Extract the (X, Y) coordinate from the center of the cell holding the provided text.  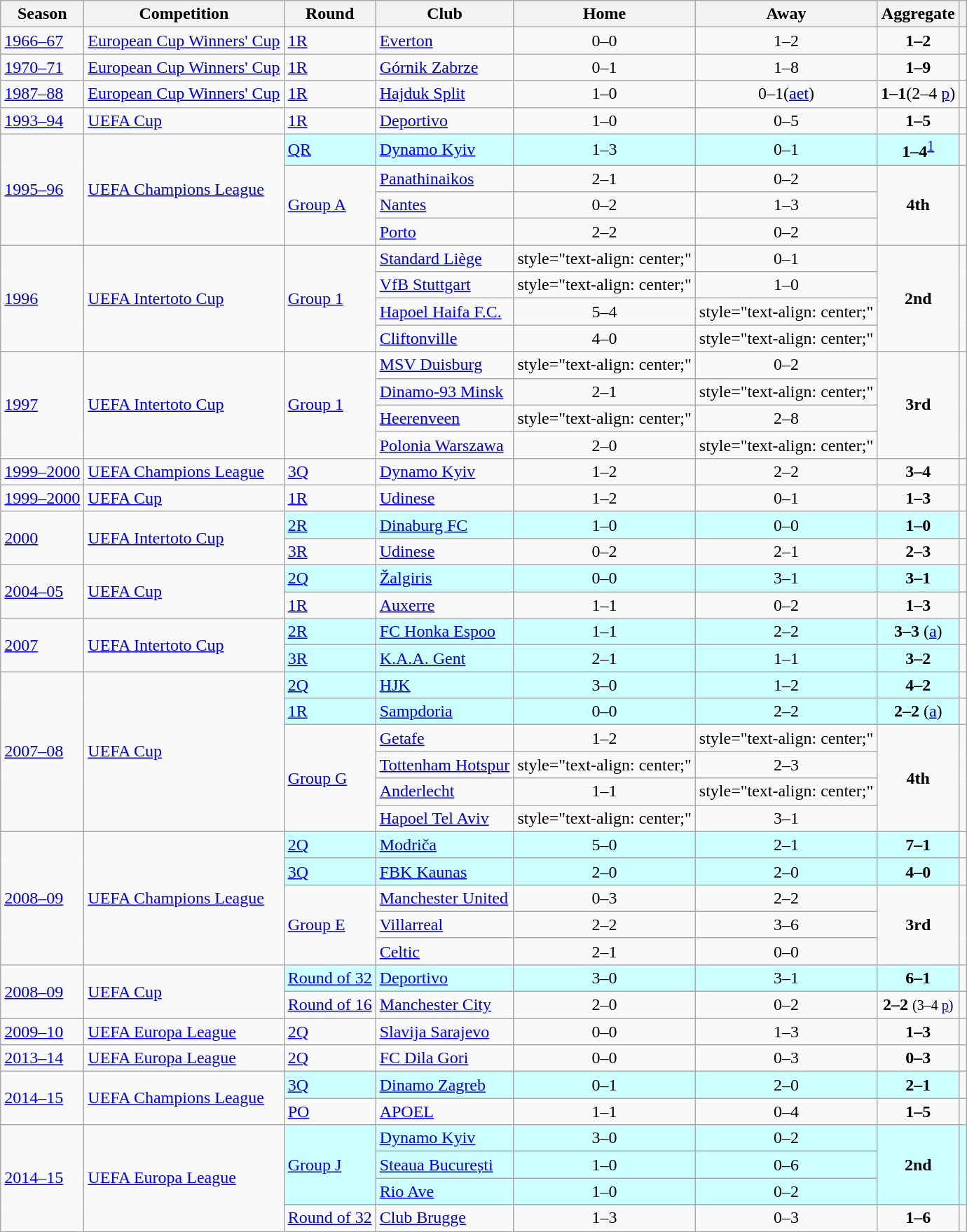
2007 (42, 645)
Everton (444, 41)
2–2 (a) (918, 712)
Polonia Warszawa (444, 445)
Hajduk Split (444, 94)
Villarreal (444, 925)
K.A.A. Gent (444, 658)
FC Dila Gori (444, 1058)
Getafe (444, 738)
1970–71 (42, 67)
Hapoel Tel Aviv (444, 818)
PO (329, 1112)
6–1 (918, 978)
Dinamo-93 Minsk (444, 392)
3–6 (786, 925)
1–8 (786, 67)
FC Honka Espoo (444, 632)
Season (42, 14)
HJK (444, 685)
Group A (329, 205)
1966–67 (42, 41)
Cliftonville (444, 338)
Club (444, 14)
Manchester United (444, 898)
Žalgiris (444, 579)
Aggregate (918, 14)
1–41 (918, 150)
Rio Ave (444, 1191)
3–3 (a) (918, 632)
1993–94 (42, 120)
2007–08 (42, 752)
Dinamo Zagreb (444, 1085)
0–1(aet) (786, 94)
2009–10 (42, 1032)
1–6 (918, 1218)
2000 (42, 538)
Sampdoria (444, 712)
2–8 (786, 418)
7–1 (918, 845)
Slavija Sarajevo (444, 1032)
Hapoel Haifa F.C. (444, 312)
Competition (184, 14)
Group E (329, 925)
Nantes (444, 205)
APOEL (444, 1112)
Dinaburg FC (444, 525)
Modriča (444, 845)
Round of 16 (329, 1005)
1987–88 (42, 94)
0–6 (786, 1165)
MSV Duisburg (444, 365)
3–4 (918, 471)
2–2 (3–4 p) (918, 1005)
1–9 (918, 67)
1995–96 (42, 189)
Steaua București (444, 1165)
1997 (42, 405)
1–1(2–4 p) (918, 94)
Heerenveen (444, 418)
Porto (444, 232)
4–2 (918, 685)
Home (604, 14)
Away (786, 14)
Auxerre (444, 605)
VfB Stuttgart (444, 285)
Górnik Zabrze (444, 67)
Club Brugge (444, 1218)
0–5 (786, 120)
3–2 (918, 658)
Anderlecht (444, 791)
2004–05 (42, 592)
Group G (329, 778)
Manchester City (444, 1005)
Panathinaikos (444, 179)
2013–14 (42, 1058)
5–4 (604, 312)
FBK Kaunas (444, 871)
QR (329, 150)
1996 (42, 298)
5–0 (604, 845)
Standard Liège (444, 258)
Tottenham Hotspur (444, 765)
0–4 (786, 1112)
Celtic (444, 951)
Round (329, 14)
Group J (329, 1165)
